Extract the [x, y] coordinate from the center of the cell holding the provided text.  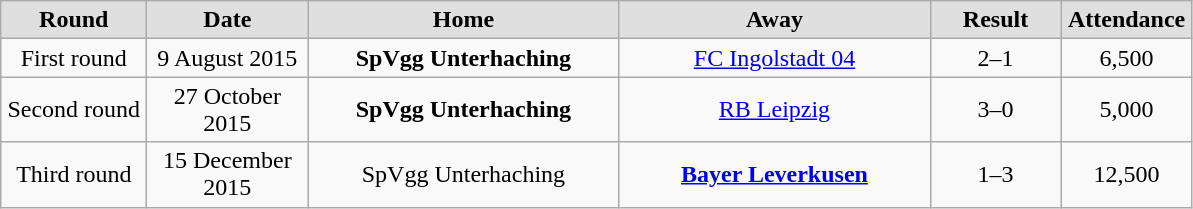
Second round [74, 110]
RB Leipzig [774, 110]
Away [774, 20]
15 December 2015 [228, 174]
FC Ingolstadt 04 [774, 58]
Home [464, 20]
Round [74, 20]
3–0 [996, 110]
First round [74, 58]
5,000 [1126, 110]
12,500 [1126, 174]
Date [228, 20]
6,500 [1126, 58]
27 October 2015 [228, 110]
Result [996, 20]
9 August 2015 [228, 58]
Bayer Leverkusen [774, 174]
Third round [74, 174]
Attendance [1126, 20]
2–1 [996, 58]
1–3 [996, 174]
